Locate the cell with the specified text and output its [X, Y] center coordinate. 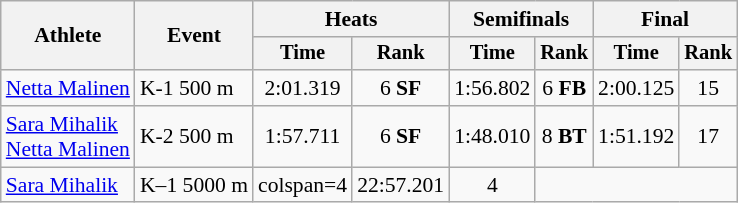
K-1 500 m [194, 88]
Sara MihalikNetta Malinen [68, 136]
22:57.201 [400, 185]
Event [194, 36]
K-2 500 m [194, 136]
K–1 5000 m [194, 185]
15 [708, 88]
1:57.711 [302, 136]
1:56.802 [492, 88]
2:01.319 [302, 88]
Semifinals [521, 19]
Sara Mihalik [68, 185]
1:48.010 [492, 136]
2:00.125 [636, 88]
1:51.192 [636, 136]
Final [665, 19]
6 FB [564, 88]
Heats [351, 19]
Netta Malinen [68, 88]
colspan=4 [302, 185]
8 BT [564, 136]
Athlete [68, 36]
17 [708, 136]
4 [492, 185]
